Return [X, Y] of the center of cell containing provided text 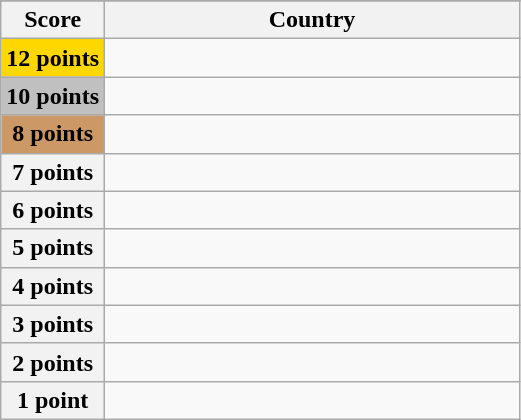
Country [312, 20]
4 points [53, 286]
2 points [53, 362]
7 points [53, 172]
6 points [53, 210]
3 points [53, 324]
Score [53, 20]
12 points [53, 58]
8 points [53, 134]
5 points [53, 248]
10 points [53, 96]
1 point [53, 400]
